Locate the cell with the specified text and output its (X, Y) center coordinate. 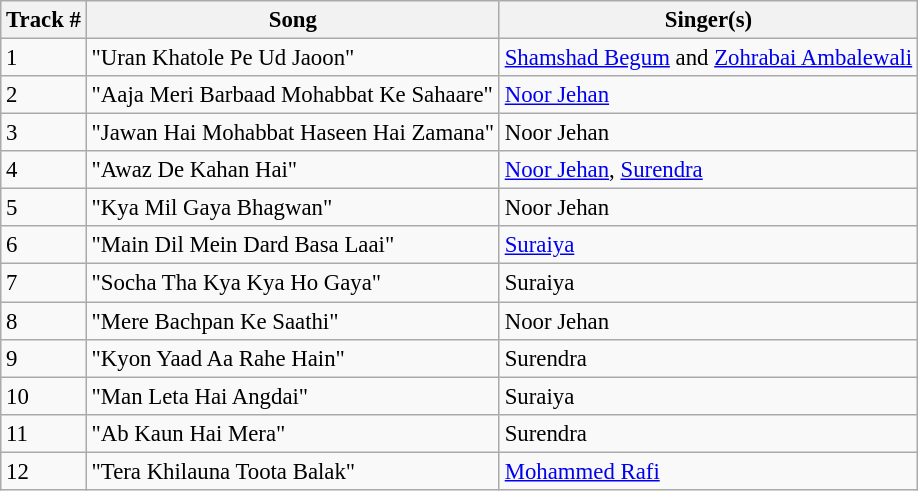
Song (292, 20)
"Awaz De Kahan Hai" (292, 170)
"Aaja Meri Barbaad Mohabbat Ke Sahaare" (292, 95)
7 (44, 283)
Track # (44, 20)
"Socha Tha Kya Kya Ho Gaya" (292, 283)
Singer(s) (708, 20)
4 (44, 170)
5 (44, 208)
"Jawan Hai Mohabbat Haseen Hai Zamana" (292, 133)
"Uran Khatole Pe Ud Jaoon" (292, 58)
"Man Leta Hai Angdai" (292, 396)
8 (44, 321)
11 (44, 433)
"Ab Kaun Hai Mera" (292, 433)
2 (44, 95)
"Kya Mil Gaya Bhagwan" (292, 208)
"Main Dil Mein Dard Basa Laai" (292, 245)
"Kyon Yaad Aa Rahe Hain" (292, 358)
10 (44, 396)
9 (44, 358)
"Mere Bachpan Ke Saathi" (292, 321)
3 (44, 133)
Shamshad Begum and Zohrabai Ambalewali (708, 58)
12 (44, 471)
"Tera Khilauna Toota Balak" (292, 471)
1 (44, 58)
Noor Jehan, Surendra (708, 170)
Mohammed Rafi (708, 471)
6 (44, 245)
